Capture the cell that displays the provided text and extract its (x, y) central coordinate. 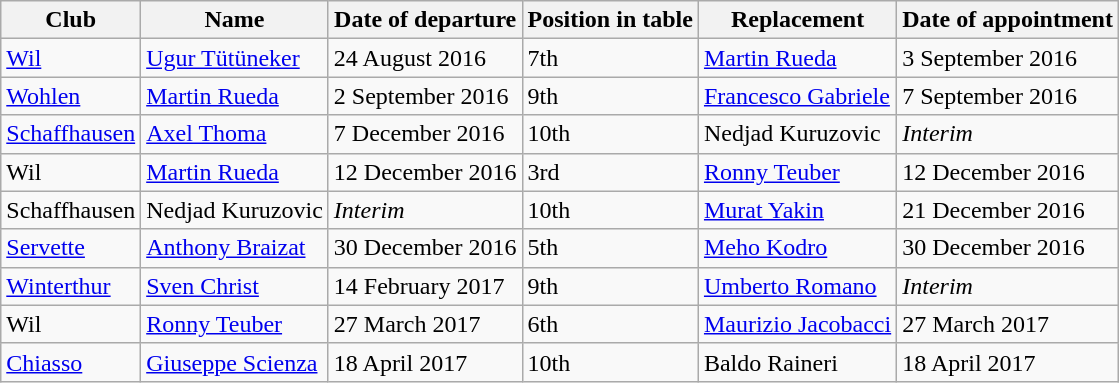
Position in table (610, 20)
Umberto Romano (797, 286)
3rd (610, 172)
6th (610, 324)
7 December 2016 (425, 134)
Club (71, 20)
Giuseppe Scienza (235, 362)
7th (610, 58)
2 September 2016 (425, 96)
Date of departure (425, 20)
7 September 2016 (1008, 96)
14 February 2017 (425, 286)
3 September 2016 (1008, 58)
Replacement (797, 20)
Meho Kodro (797, 248)
Maurizio Jacobacci (797, 324)
Chiasso (71, 362)
Ugur Tütüneker (235, 58)
Date of appointment (1008, 20)
Francesco Gabriele (797, 96)
Anthony Braizat (235, 248)
Wohlen (71, 96)
Sven Christ (235, 286)
Name (235, 20)
5th (610, 248)
21 December 2016 (1008, 210)
Servette (71, 248)
Baldo Raineri (797, 362)
Axel Thoma (235, 134)
Murat Yakin (797, 210)
24 August 2016 (425, 58)
Winterthur (71, 286)
